Scan for the cell matching the given text and deliver its [x, y] coordinate at center. 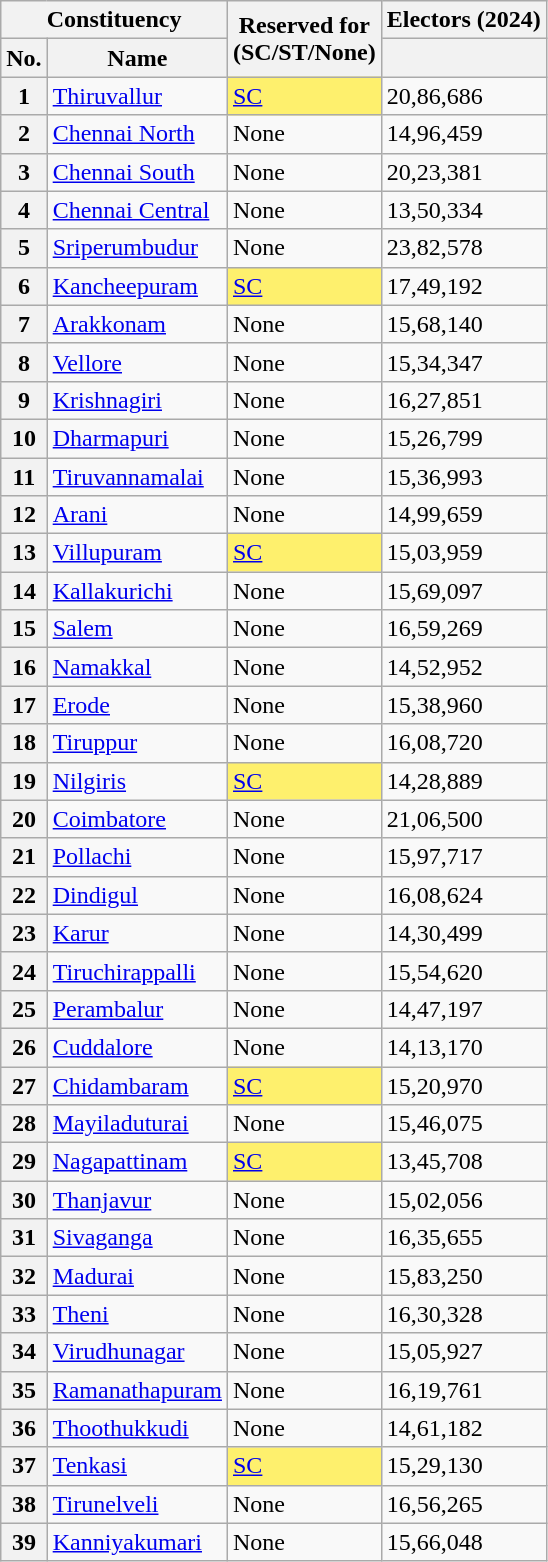
Thanjavur [137, 1200]
2 [24, 134]
20,23,381 [464, 172]
13 [24, 553]
Arani [137, 515]
4 [24, 210]
15,03,959 [464, 553]
29 [24, 1162]
Chennai Central [137, 210]
31 [24, 1238]
Erode [137, 705]
Chidambaram [137, 1085]
Thiruvallur [137, 96]
21,06,500 [464, 819]
20 [24, 819]
Tiruppur [137, 743]
15,26,799 [464, 438]
Namakkal [137, 667]
Chennai North [137, 134]
13,50,334 [464, 210]
34 [24, 1352]
15,54,620 [464, 971]
Sivaganga [137, 1238]
Krishnagiri [137, 400]
16,30,328 [464, 1314]
Ramanathapuram [137, 1390]
Tiruchirappalli [137, 971]
9 [24, 400]
Pollachi [137, 857]
14,47,197 [464, 1009]
Dharmapuri [137, 438]
16,35,655 [464, 1238]
36 [24, 1428]
11 [24, 477]
16,59,269 [464, 629]
15 [24, 629]
22 [24, 895]
16,08,720 [464, 743]
Mayiladuturai [137, 1124]
7 [24, 324]
24 [24, 971]
Virudhunagar [137, 1352]
Theni [137, 1314]
Chennai South [137, 172]
16 [24, 667]
Nilgiris [137, 781]
21 [24, 857]
Villupuram [137, 553]
15,68,140 [464, 324]
14,61,182 [464, 1428]
13,45,708 [464, 1162]
Salem [137, 629]
Coimbatore [137, 819]
3 [24, 172]
Thoothukkudi [137, 1428]
Tiruvannamalai [137, 477]
Nagapattinam [137, 1162]
15,97,717 [464, 857]
32 [24, 1276]
14,28,889 [464, 781]
15,66,048 [464, 1542]
27 [24, 1085]
15,29,130 [464, 1466]
Dindigul [137, 895]
Kanniyakumari [137, 1542]
10 [24, 438]
38 [24, 1504]
30 [24, 1200]
16,56,265 [464, 1504]
15,36,993 [464, 477]
Madurai [137, 1276]
Tenkasi [137, 1466]
19 [24, 781]
15,05,927 [464, 1352]
14 [24, 591]
15,20,970 [464, 1085]
Karur [137, 933]
23 [24, 933]
17 [24, 705]
Name [137, 58]
17,49,192 [464, 286]
5 [24, 248]
35 [24, 1390]
Tirunelveli [137, 1504]
23,82,578 [464, 248]
15,38,960 [464, 705]
16,19,761 [464, 1390]
14,96,459 [464, 134]
16,08,624 [464, 895]
Vellore [137, 362]
Reserved for(SC/ST/None) [304, 39]
15,34,347 [464, 362]
16,27,851 [464, 400]
33 [24, 1314]
14,30,499 [464, 933]
Sriperumbudur [137, 248]
20,86,686 [464, 96]
Kallakurichi [137, 591]
26 [24, 1047]
Constituency [114, 20]
14,52,952 [464, 667]
39 [24, 1542]
15,83,250 [464, 1276]
Arakkonam [137, 324]
14,13,170 [464, 1047]
15,69,097 [464, 591]
8 [24, 362]
6 [24, 286]
28 [24, 1124]
No. [24, 58]
Perambalur [137, 1009]
18 [24, 743]
Electors (2024) [464, 20]
15,46,075 [464, 1124]
1 [24, 96]
25 [24, 1009]
15,02,056 [464, 1200]
Kancheepuram [137, 286]
Cuddalore [137, 1047]
37 [24, 1466]
14,99,659 [464, 515]
12 [24, 515]
